Detect which cell encompasses the target text, then output its [x, y] center coordinate. 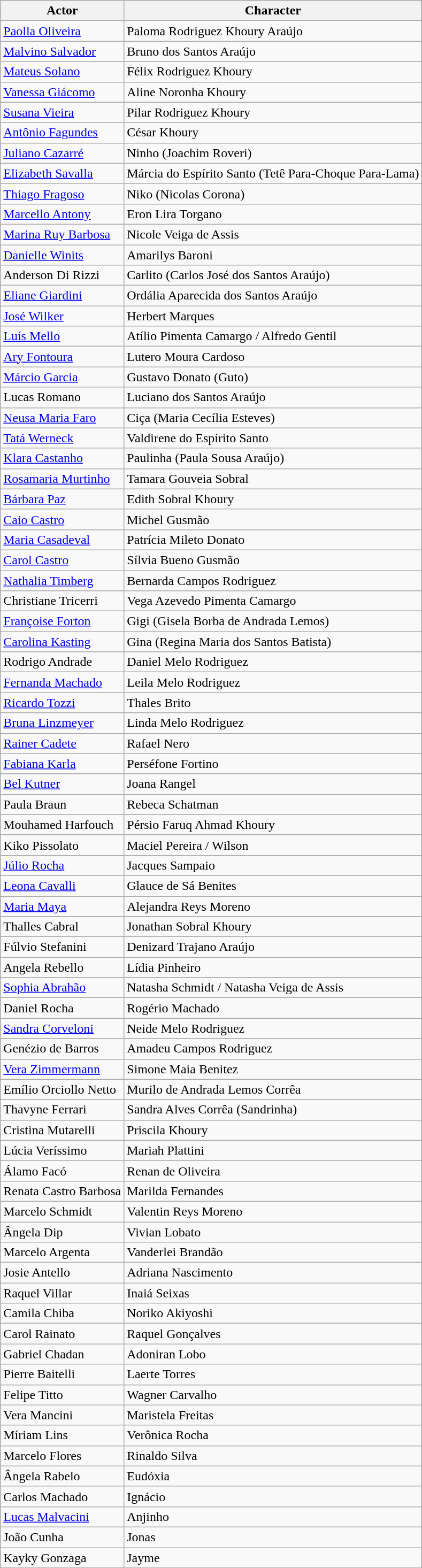
Míriam Lins [62, 1435]
Fernanda Machado [62, 682]
Mouhamed Harfouch [62, 825]
Paloma Rodriguez Khoury Araújo [273, 31]
Bernarda Campos Rodriguez [273, 580]
Anjinho [273, 1517]
Luciano dos Santos Araújo [273, 397]
Tatá Werneck [62, 438]
Maria Maya [62, 906]
Ciça (Maria Cecília Esteves) [273, 418]
Ninho (Joachim Roveri) [273, 153]
Bruno dos Santos Araújo [273, 51]
Ângela Dip [62, 1232]
Françoise Forton [62, 621]
Neusa Maria Faro [62, 418]
Camila Chiba [62, 1313]
Daniel Melo Rodriguez [273, 662]
Kiko Pissolato [62, 845]
Eudóxia [273, 1476]
Ângela Rabelo [62, 1476]
Lucas Romano [62, 397]
Paulinha (Paula Sousa Araújo) [273, 458]
Felipe Titto [62, 1395]
César Khoury [273, 133]
Klara Castanho [62, 458]
Simone Maia Benitez [273, 1069]
Caio Castro [62, 519]
Niko (Nicolas Corona) [273, 194]
Valentin Reys Moreno [273, 1211]
Jonathan Sobral Khoury [273, 927]
Ordália Aparecida dos Santos Araújo [273, 296]
Emílio Orciollo Netto [62, 1089]
Thales Brito [273, 703]
Gabriel Chadan [62, 1354]
Glauce de Sá Benites [273, 886]
Tamara Gouveia Sobral [273, 479]
Natasha Schmidt / Natasha Veiga de Assis [273, 988]
Sophia Abrahão [62, 988]
Daniel Rocha [62, 1008]
Jonas [273, 1537]
Adoniran Lobo [273, 1354]
Adriana Nascimento [273, 1273]
Lutero Moura Cardoso [273, 357]
Bel Kutner [62, 784]
Ricardo Tozzi [62, 703]
Carlos Machado [62, 1496]
Malvino Salvador [62, 51]
Mariah Plattini [273, 1150]
Lúcia Veríssimo [62, 1150]
Marina Ruy Barbosa [62, 234]
Maria Casadeval [62, 540]
Perséfone Fortino [273, 764]
Carol Castro [62, 560]
Sandra Alves Corrêa (Sandrinha) [273, 1110]
Lídia Pinheiro [273, 967]
Vivian Lobato [273, 1232]
Leona Cavalli [62, 886]
Pérsio Faruq Ahmad Khoury [273, 825]
Pilar Rodriguez Khoury [273, 112]
Luís Mello [62, 336]
Rafael Nero [273, 743]
Marilda Fernandes [273, 1191]
Thavyne Ferrari [62, 1110]
Marcelo Argenta [62, 1252]
Renata Castro Barbosa [62, 1191]
Rinaldo Silva [273, 1456]
Maciel Pereira / Wilson [273, 845]
Michel Gusmão [273, 519]
Maristela Freitas [273, 1415]
Atílio Pimenta Camargo / Alfredo Gentil [273, 336]
Danielle Winits [62, 255]
Amarilys Baroni [273, 255]
Denizard Trajano Araújo [273, 947]
Carolina Kasting [62, 642]
Ignácio [273, 1496]
Leila Melo Rodriguez [273, 682]
Márcia do Espírito Santo (Tetê Para-Choque Para-Lama) [273, 173]
Christiane Tricerri [62, 601]
Gina (Regina Maria dos Santos Batista) [273, 642]
Juliano Cazarré [62, 153]
Fúlvio Stefanini [62, 947]
Patrícia Mileto Donato [273, 540]
José Wilker [62, 316]
Rodrigo Andrade [62, 662]
Vega Azevedo Pimenta Camargo [273, 601]
Álamo Facó [62, 1171]
Fabiana Karla [62, 764]
Bruna Linzmeyer [62, 723]
Wagner Carvalho [273, 1395]
Alejandra Reys Moreno [273, 906]
João Cunha [62, 1537]
Bárbara Paz [62, 499]
Cristina Mutarelli [62, 1130]
Vanessa Giácomo [62, 92]
Félix Rodriguez Khoury [273, 72]
Noriko Akiyoshi [273, 1313]
Gigi (Gisela Borba de Andrada Lemos) [273, 621]
Paula Braun [62, 804]
Raquel Gonçalves [273, 1334]
Gustavo Donato (Guto) [273, 377]
Eron Lira Torgano [273, 214]
Sandra Corveloni [62, 1028]
Priscila Khoury [273, 1130]
Marcelo Schmidt [62, 1211]
Nathalia Timberg [62, 580]
Susana Vieira [62, 112]
Rainer Cadete [62, 743]
Josie Antello [62, 1273]
Pierre Baitelli [62, 1374]
Genézio de Barros [62, 1049]
Herbert Marques [273, 316]
Lucas Malvacini [62, 1517]
Edith Sobral Khoury [273, 499]
Rebeca Schatman [273, 804]
Laerte Torres [273, 1374]
Ary Fontoura [62, 357]
Actor [62, 11]
Renan de Oliveira [273, 1171]
Vera Mancini [62, 1415]
Linda Melo Rodriguez [273, 723]
Aline Noronha Khoury [273, 92]
Thiago Fragoso [62, 194]
Rogério Machado [273, 1008]
Valdirene do Espírito Santo [273, 438]
Inaiá Seixas [273, 1293]
Antônio Fagundes [62, 133]
Verônica Rocha [273, 1435]
Amadeu Campos Rodriguez [273, 1049]
Elizabeth Savalla [62, 173]
Sílvia Bueno Gusmão [273, 560]
Vera Zimmermann [62, 1069]
Thalles Cabral [62, 927]
Kayky Gonzaga [62, 1558]
Jayme [273, 1558]
Júlio Rocha [62, 865]
Joana Rangel [273, 784]
Rosamaria Murtinho [62, 479]
Paolla Oliveira [62, 31]
Eliane Giardini [62, 296]
Character [273, 11]
Márcio Garcia [62, 377]
Anderson Di Rizzi [62, 275]
Raquel Villar [62, 1293]
Nicole Veiga de Assis [273, 234]
Jacques Sampaio [273, 865]
Angela Rebello [62, 967]
Carol Rainato [62, 1334]
Murilo de Andrada Lemos Corrêa [273, 1089]
Mateus Solano [62, 72]
Carlito (Carlos José dos Santos Araújo) [273, 275]
Neide Melo Rodriguez [273, 1028]
Marcello Antony [62, 214]
Marcelo Flores [62, 1456]
Vanderlei Brandão [273, 1252]
